Return the (x, y) coordinate for the center point of the cell that contains the specified text.  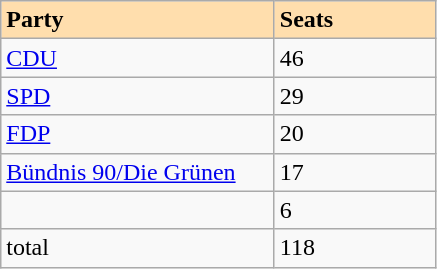
CDU (138, 58)
6 (354, 210)
17 (354, 172)
Party (138, 20)
Seats (354, 20)
118 (354, 248)
20 (354, 134)
total (138, 248)
SPD (138, 96)
46 (354, 58)
Bündnis 90/Die Grünen (138, 172)
FDP (138, 134)
29 (354, 96)
